Pinpoint the cell where the given text exists, returning its [X, Y] midpoint coordinate. 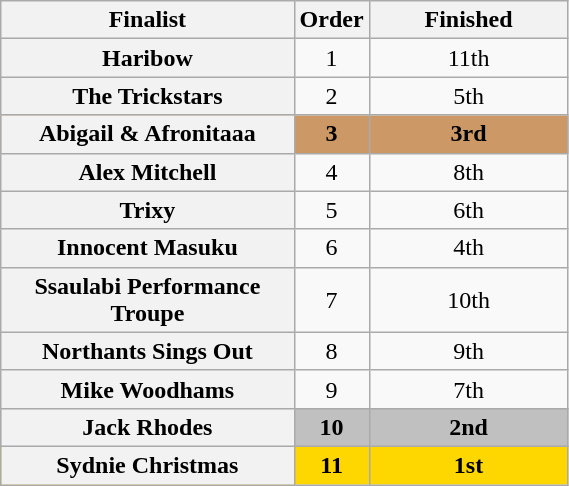
1 [332, 58]
Haribow [148, 58]
Alex Mitchell [148, 172]
1st [468, 465]
The Trickstars [148, 96]
11 [332, 465]
Abigail & Afronitaaa [148, 134]
6 [332, 248]
10th [468, 300]
Mike Woodhams [148, 389]
4 [332, 172]
Jack Rhodes [148, 427]
3 [332, 134]
8 [332, 351]
6th [468, 210]
Sydnie Christmas [148, 465]
11th [468, 58]
4th [468, 248]
9 [332, 389]
7 [332, 300]
5th [468, 96]
10 [332, 427]
Finalist [148, 20]
Trixy [148, 210]
Innocent Masuku [148, 248]
3rd [468, 134]
8th [468, 172]
Northants Sings Out [148, 351]
5 [332, 210]
Order [332, 20]
7th [468, 389]
2 [332, 96]
9th [468, 351]
2nd [468, 427]
Finished [468, 20]
Ssaulabi Performance Troupe [148, 300]
